Return the (x, y) coordinate for the center point of the cell that contains the specified text.  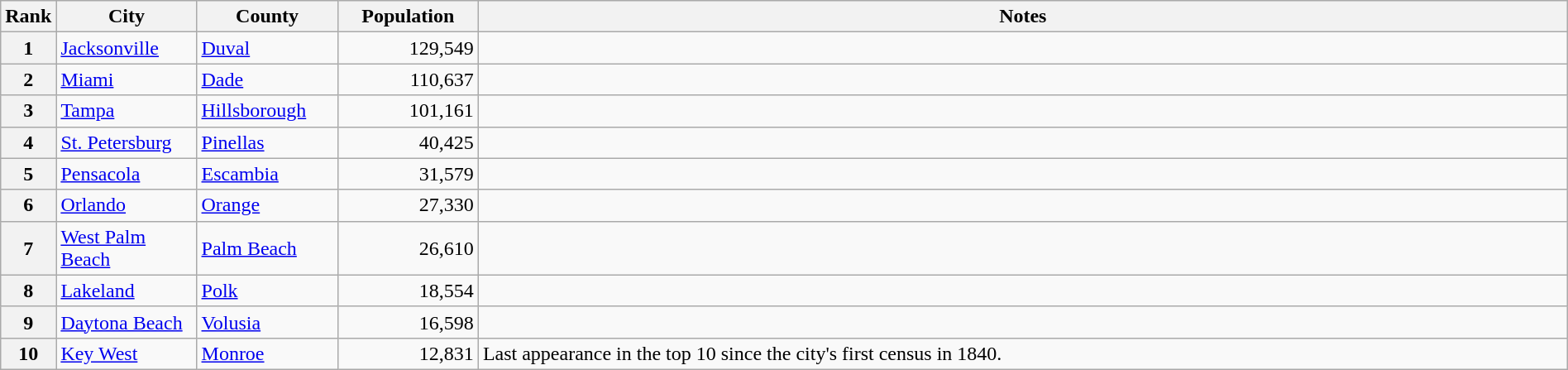
6 (28, 205)
Dade (267, 79)
27,330 (408, 205)
12,831 (408, 353)
Palm Beach (267, 248)
40,425 (408, 142)
Notes (1022, 17)
16,598 (408, 322)
3 (28, 111)
St. Petersburg (127, 142)
7 (28, 248)
8 (28, 291)
18,554 (408, 291)
1 (28, 48)
County (267, 17)
Orlando (127, 205)
Volusia (267, 322)
26,610 (408, 248)
2 (28, 79)
Monroe (267, 353)
Daytona Beach (127, 322)
Pensacola (127, 174)
Jacksonville (127, 48)
Last appearance in the top 10 since the city's first census in 1840. (1022, 353)
9 (28, 322)
101,161 (408, 111)
Orange (267, 205)
31,579 (408, 174)
Hillsborough (267, 111)
4 (28, 142)
110,637 (408, 79)
5 (28, 174)
Miami (127, 79)
Polk (267, 291)
Pinellas (267, 142)
Key West (127, 353)
129,549 (408, 48)
Population (408, 17)
Rank (28, 17)
West Palm Beach (127, 248)
Escambia (267, 174)
Lakeland (127, 291)
10 (28, 353)
Tampa (127, 111)
City (127, 17)
Duval (267, 48)
